Output the [x, y] coordinate of the center of the cell containing the given text.  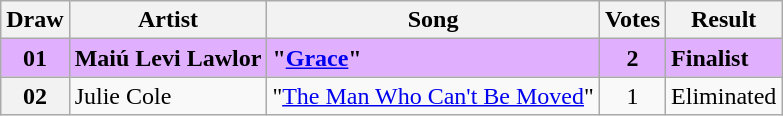
Eliminated [724, 96]
2 [632, 58]
Artist [168, 20]
1 [632, 96]
Draw [35, 20]
"The Man Who Can't Be Moved" [433, 96]
Votes [632, 20]
02 [35, 96]
Julie Cole [168, 96]
"Grace" [433, 58]
01 [35, 58]
Finalist [724, 58]
Song [433, 20]
Result [724, 20]
Maiú Levi Lawlor [168, 58]
